Find where the given text appears and provide that cell's center as (x, y) coordinate. 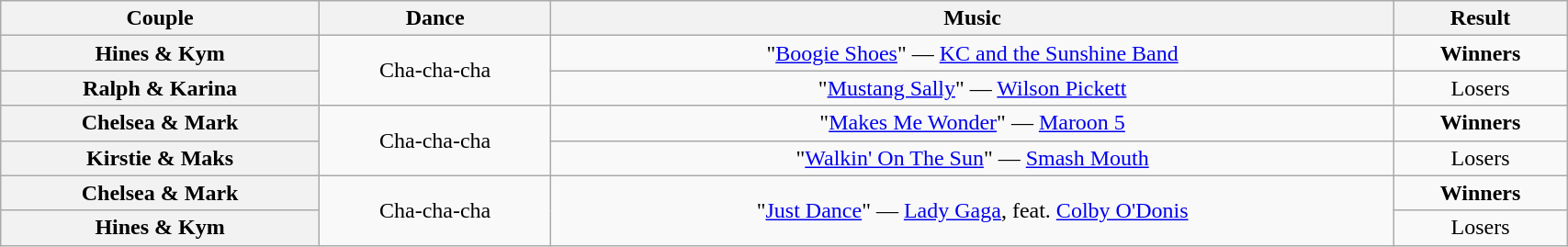
"Makes Me Wonder" — Maroon 5 (973, 123)
"Boogie Shoes" — KC and the Sunshine Band (973, 53)
Result (1480, 18)
Dance (434, 18)
Couple (160, 18)
"Just Dance" — Lady Gaga, feat. Colby O'Donis (973, 210)
"Walkin' On The Sun" — Smash Mouth (973, 158)
Music (973, 18)
Ralph & Karina (160, 88)
Kirstie & Maks (160, 158)
"Mustang Sally" — Wilson Pickett (973, 88)
